Pinpoint the cell where the given text exists, returning its (x, y) midpoint coordinate. 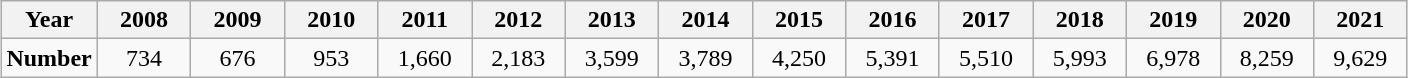
2014 (706, 20)
734 (144, 58)
Number (49, 58)
2018 (1080, 20)
2019 (1173, 20)
4,250 (799, 58)
676 (238, 58)
2015 (799, 20)
2021 (1361, 20)
9,629 (1361, 58)
2010 (331, 20)
3,789 (706, 58)
1,660 (425, 58)
953 (331, 58)
2011 (425, 20)
5,993 (1080, 58)
2017 (986, 20)
Year (49, 20)
3,599 (612, 58)
5,510 (986, 58)
2013 (612, 20)
2012 (519, 20)
2008 (144, 20)
2,183 (519, 58)
2009 (238, 20)
2020 (1267, 20)
6,978 (1173, 58)
5,391 (893, 58)
8,259 (1267, 58)
2016 (893, 20)
